For the text-containing cell, return its midpoint in (x, y) coordinate format. 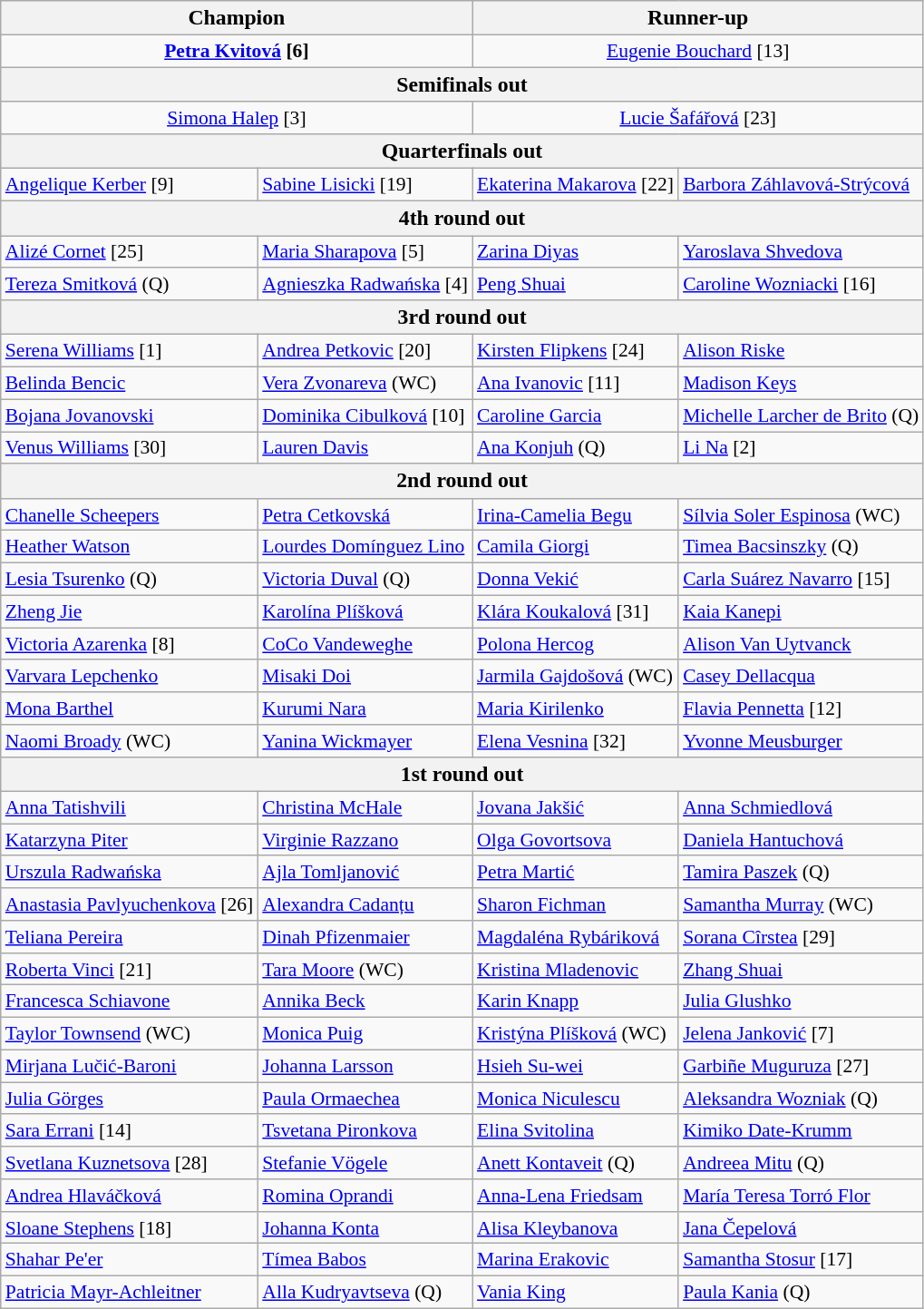
Zhang Shuai (801, 970)
Lesia Tsurenko (Q) (130, 580)
Barbora Záhlavová-Strýcová (801, 185)
Jovana Jakšić (575, 808)
Paula Kania (Q) (801, 1293)
Victoria Duval (Q) (365, 580)
Virginie Razzano (365, 840)
3rd round out (462, 317)
Petra Cetkovská (365, 515)
Garbiñe Muguruza [27] (801, 1067)
Christina McHale (365, 808)
Alizé Cornet [25] (130, 252)
Alexandra Cadanțu (365, 904)
Marina Erakovic (575, 1260)
Shahar Pe'er (130, 1260)
Elena Vesnina [32] (575, 741)
Runner-up (698, 18)
Teliana Pereira (130, 937)
Irina-Camelia Begu (575, 515)
Alison Riske (801, 351)
Romina Oprandi (365, 1196)
Peng Shuai (575, 285)
Tereza Smitková (Q) (130, 285)
María Teresa Torró Flor (801, 1196)
Monica Niculescu (575, 1099)
Venus Williams [30] (130, 448)
Mirjana Lučić-Baroni (130, 1067)
Urszula Radwańska (130, 873)
Stefanie Vögele (365, 1163)
Dinah Pfizenmaier (365, 937)
Michelle Larcher de Brito (Q) (801, 415)
Jelena Janković [7] (801, 1034)
Tamira Paszek (Q) (801, 873)
Andrea Hlaváčková (130, 1196)
Alison Van Uytvanck (801, 644)
Mona Barthel (130, 708)
Petra Martić (575, 873)
Anna Schmiedlová (801, 808)
Johanna Konta (365, 1228)
Kimiko Date-Krumm (801, 1131)
Zheng Jie (130, 611)
Daniela Hantuchová (801, 840)
Lourdes Domínguez Lino (365, 547)
Paula Ormaechea (365, 1099)
Klára Koukalová [31] (575, 611)
Li Na [2] (801, 448)
Sloane Stephens [18] (130, 1228)
Samantha Murray (WC) (801, 904)
Ana Konjuh (Q) (575, 448)
Casey Dellacqua (801, 677)
Anastasia Pavlyuchenkova [26] (130, 904)
Lauren Davis (365, 448)
Jarmila Gajdošová (WC) (575, 677)
Magdaléna Rybáriková (575, 937)
Ajla Tomljanović (365, 873)
Yanina Wickmayer (365, 741)
Maria Kirilenko (575, 708)
Anna-Lena Friedsam (575, 1196)
Maria Sharapova [5] (365, 252)
Kurumi Nara (365, 708)
Kristýna Plíšková (WC) (575, 1034)
Andrea Petkovic [20] (365, 351)
Anna Tatishvili (130, 808)
Timea Bacsinszky (Q) (801, 547)
Heather Watson (130, 547)
Katarzyna Piter (130, 840)
Ekaterina Makarova [22] (575, 185)
Madison Keys (801, 384)
Belinda Bencic (130, 384)
Simona Halep [3] (237, 119)
CoCo Vandeweghe (365, 644)
Carla Suárez Navarro [15] (801, 580)
Polona Hercog (575, 644)
Johanna Larsson (365, 1067)
Francesca Schiavone (130, 1001)
Elina Svitolina (575, 1131)
Kirsten Flipkens [24] (575, 351)
Chanelle Scheepers (130, 515)
Sílvia Soler Espinosa (WC) (801, 515)
Semifinals out (462, 85)
Agnieszka Radwańska [4] (365, 285)
Kaia Kanepi (801, 611)
Patricia Mayr-Achleitner (130, 1293)
Yaroslava Shvedova (801, 252)
Flavia Pennetta [12] (801, 708)
Julia Görges (130, 1099)
Eugenie Bouchard [13] (698, 52)
Donna Vekić (575, 580)
Anett Kontaveit (Q) (575, 1163)
Karolína Plíšková (365, 611)
4th round out (462, 219)
Taylor Townsend (WC) (130, 1034)
Annika Beck (365, 1001)
Zarina Diyas (575, 252)
Dominika Cibulková [10] (365, 415)
Julia Glushko (801, 1001)
Varvara Lepchenko (130, 677)
Sharon Fichman (575, 904)
Quarterfinals out (462, 151)
Karin Knapp (575, 1001)
Tímea Babos (365, 1260)
Olga Govortsova (575, 840)
Victoria Azarenka [8] (130, 644)
Caroline Garcia (575, 415)
Kristina Mladenovic (575, 970)
Jana Čepelová (801, 1228)
Roberta Vinci [21] (130, 970)
Camila Giorgi (575, 547)
Vania King (575, 1293)
Lucie Šafářová [23] (698, 119)
Naomi Broady (WC) (130, 741)
Sara Errani [14] (130, 1131)
Andreea Mitu (Q) (801, 1163)
Sorana Cîrstea [29] (801, 937)
Caroline Wozniacki [16] (801, 285)
Hsieh Su-wei (575, 1067)
Ana Ivanovic [11] (575, 384)
Bojana Jovanovski (130, 415)
1st round out (462, 775)
Yvonne Meusburger (801, 741)
Champion (237, 18)
2nd round out (462, 482)
Alisa Kleybanova (575, 1228)
Misaki Doi (365, 677)
Serena Williams [1] (130, 351)
Petra Kvitová [6] (237, 52)
Angelique Kerber [9] (130, 185)
Tara Moore (WC) (365, 970)
Sabine Lisicki [19] (365, 185)
Alla Kudryavtseva (Q) (365, 1293)
Aleksandra Wozniak (Q) (801, 1099)
Monica Puig (365, 1034)
Tsvetana Pironkova (365, 1131)
Vera Zvonareva (WC) (365, 384)
Svetlana Kuznetsova [28] (130, 1163)
Samantha Stosur [17] (801, 1260)
